Provide the [X, Y] coordinate of the cell's center where the given text is located.  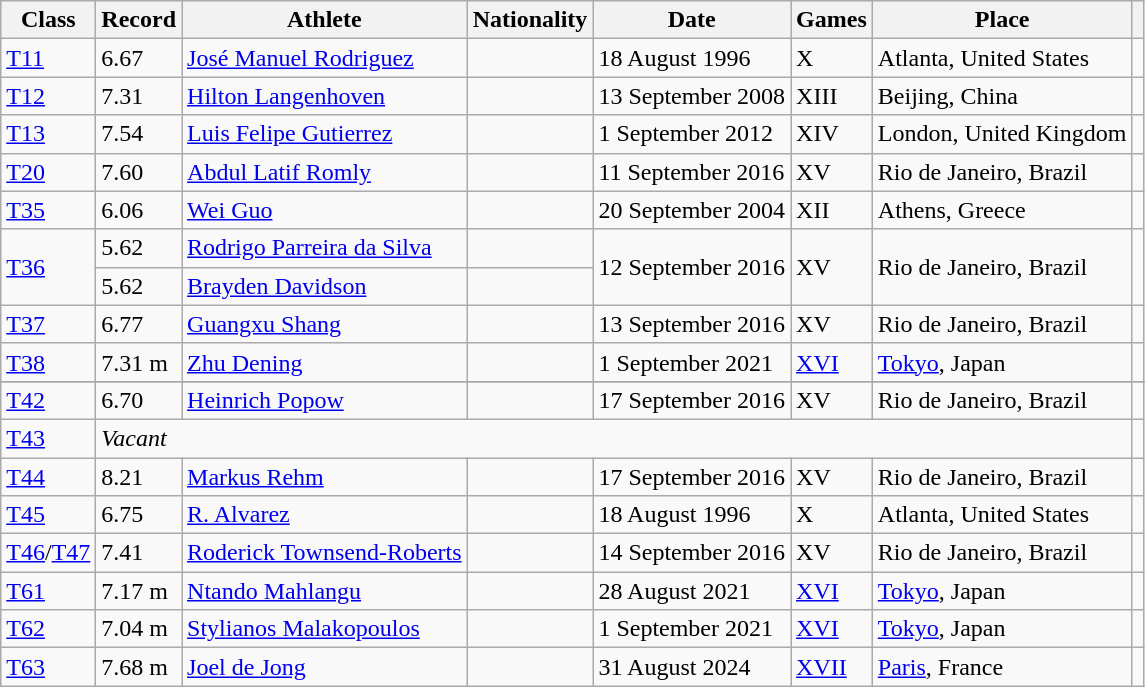
7.54 [139, 134]
T12 [48, 96]
T46/T47 [48, 553]
7.04 m [139, 629]
XII [832, 210]
Zhu Dening [325, 362]
R. Alvarez [325, 515]
Class [48, 20]
Athlete [325, 20]
Ntando Mahlangu [325, 591]
Rodrigo Parreira da Silva [325, 248]
Roderick Townsend-Roberts [325, 553]
London, United Kingdom [1002, 134]
Place [1002, 20]
6.70 [139, 400]
Joel de Jong [325, 667]
1 September 2012 [692, 134]
T44 [48, 477]
31 August 2024 [692, 667]
Wei Guo [325, 210]
7.31 m [139, 362]
XIII [832, 96]
Beijing, China [1002, 96]
Paris, France [1002, 667]
Date [692, 20]
Games [832, 20]
XIV [832, 134]
T36 [48, 267]
8.21 [139, 477]
Record [139, 20]
XVII [832, 667]
T13 [48, 134]
12 September 2016 [692, 267]
Nationality [530, 20]
11 September 2016 [692, 172]
T43 [48, 438]
T63 [48, 667]
7.17 m [139, 591]
Athens, Greece [1002, 210]
T38 [48, 362]
T61 [48, 591]
Guangxu Shang [325, 324]
T45 [48, 515]
T62 [48, 629]
Markus Rehm [325, 477]
28 August 2021 [692, 591]
20 September 2004 [692, 210]
13 September 2016 [692, 324]
6.67 [139, 58]
José Manuel Rodriguez [325, 58]
7.41 [139, 553]
7.60 [139, 172]
T35 [48, 210]
7.68 m [139, 667]
13 September 2008 [692, 96]
7.31 [139, 96]
6.75 [139, 515]
Luis Felipe Gutierrez [325, 134]
Abdul Latif Romly [325, 172]
T37 [48, 324]
Heinrich Popow [325, 400]
Vacant [614, 438]
Hilton Langenhoven [325, 96]
Brayden Davidson [325, 286]
6.06 [139, 210]
14 September 2016 [692, 553]
T11 [48, 58]
T42 [48, 400]
T20 [48, 172]
6.77 [139, 324]
Stylianos Malakopoulos [325, 629]
